Detect which cell encompasses the target text, then output its (X, Y) center coordinate. 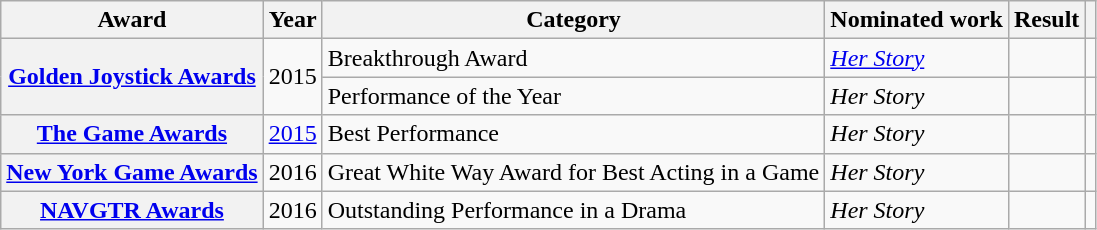
The Game Awards (132, 134)
NAVGTR Awards (132, 210)
Performance of the Year (574, 96)
Result (1046, 20)
Outstanding Performance in a Drama (574, 210)
Best Performance (574, 134)
Golden Joystick Awards (132, 77)
Award (132, 20)
Nominated work (917, 20)
Great White Way Award for Best Acting in a Game (574, 172)
Category (574, 20)
Breakthrough Award (574, 58)
Year (292, 20)
New York Game Awards (132, 172)
